For the text-containing cell, return its midpoint in [x, y] coordinate format. 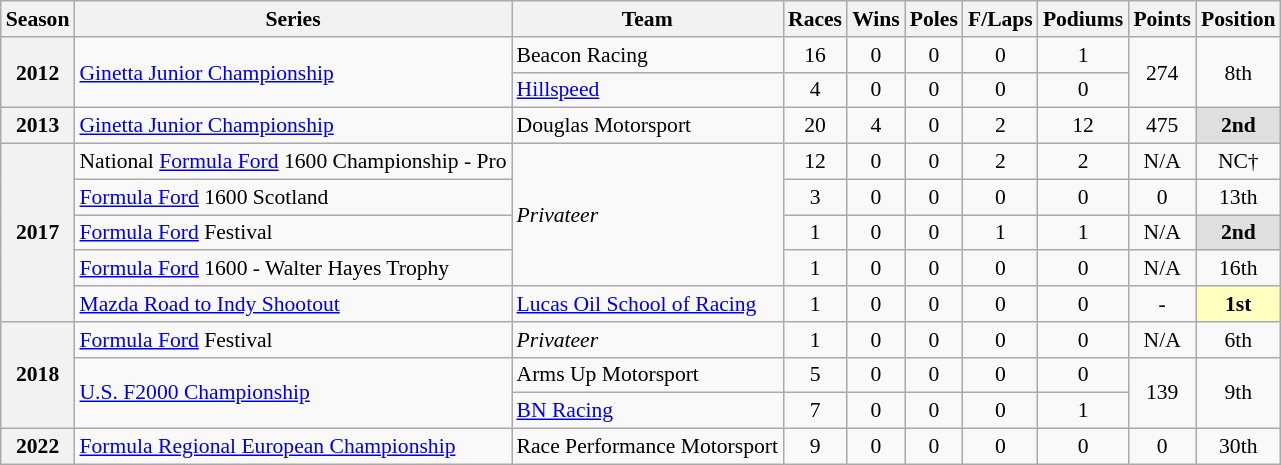
Hillspeed [648, 90]
2022 [38, 447]
13th [1238, 197]
Formula Ford 1600 Scotland [292, 197]
Formula Ford 1600 - Walter Hayes Trophy [292, 269]
2018 [38, 376]
- [1162, 304]
2017 [38, 233]
20 [815, 126]
2013 [38, 126]
Position [1238, 19]
5 [815, 375]
Points [1162, 19]
Series [292, 19]
274 [1162, 72]
30th [1238, 447]
475 [1162, 126]
2012 [38, 72]
U.S. F2000 Championship [292, 392]
9 [815, 447]
Race Performance Motorsport [648, 447]
1st [1238, 304]
Mazda Road to Indy Shootout [292, 304]
Races [815, 19]
F/Laps [1000, 19]
Formula Regional European Championship [292, 447]
NC† [1238, 162]
6th [1238, 340]
139 [1162, 392]
9th [1238, 392]
8th [1238, 72]
BN Racing [648, 411]
Poles [934, 19]
Wins [876, 19]
Douglas Motorsport [648, 126]
3 [815, 197]
16th [1238, 269]
Arms Up Motorsport [648, 375]
Team [648, 19]
7 [815, 411]
Beacon Racing [648, 55]
Podiums [1084, 19]
16 [815, 55]
National Formula Ford 1600 Championship - Pro [292, 162]
Lucas Oil School of Racing [648, 304]
Season [38, 19]
